Identify which cell holds the provided text, then report its [X, Y] central coordinate. 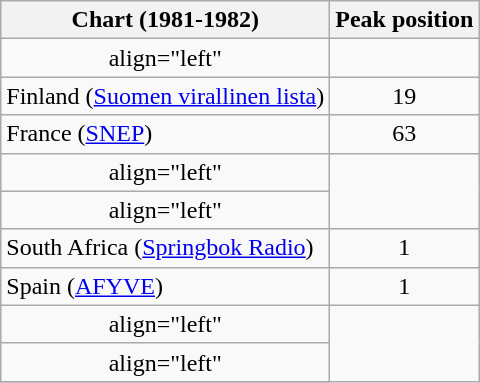
Chart (1981-1982) [166, 20]
Peak position [404, 20]
19 [404, 96]
63 [404, 134]
Spain (AFYVE) [166, 286]
France (SNEP) [166, 134]
Finland (Suomen virallinen lista) [166, 96]
South Africa (Springbok Radio) [166, 248]
